Determine the (x, y) coordinate at the center of the cell enclosing the given text.  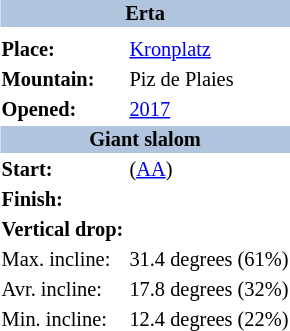
Piz de Plaies (209, 80)
Giant slalom (145, 140)
Place: (62, 50)
(AA) (209, 170)
Finish: (62, 200)
Avr. incline: (62, 290)
31.4 degrees (61%) (209, 260)
Vertical drop: (62, 230)
17.8 degrees (32%) (209, 290)
2017 (209, 110)
Mountain: (62, 80)
Erta (145, 14)
Start: (62, 170)
Max. incline: (62, 260)
Opened: (62, 110)
Kronplatz (209, 50)
